For the text-containing cell, return its midpoint in (x, y) coordinate format. 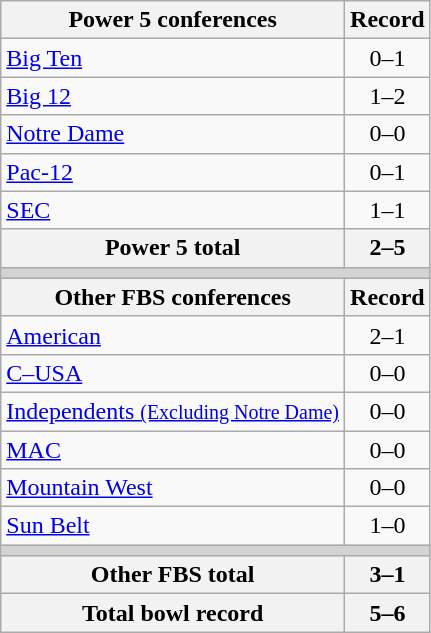
1–2 (388, 96)
3–1 (388, 575)
MAC (173, 449)
Power 5 conferences (173, 20)
2–5 (388, 248)
1–1 (388, 210)
Total bowl record (173, 613)
C–USA (173, 373)
American (173, 335)
Notre Dame (173, 134)
Pac-12 (173, 172)
5–6 (388, 613)
Big 12 (173, 96)
Other FBS conferences (173, 297)
Sun Belt (173, 526)
Other FBS total (173, 575)
Power 5 total (173, 248)
Mountain West (173, 488)
Independents (Excluding Notre Dame) (173, 411)
1–0 (388, 526)
SEC (173, 210)
Big Ten (173, 58)
2–1 (388, 335)
